Locate the cell with the specified text and output its (X, Y) center coordinate. 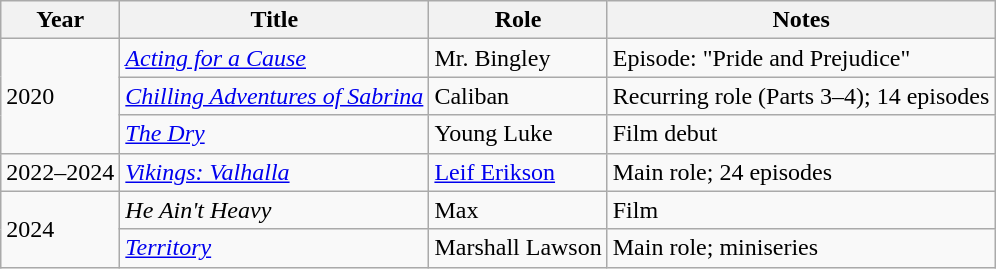
Caliban (518, 96)
Episode: "Pride and Prejudice" (801, 58)
Max (518, 210)
Role (518, 20)
Recurring role (Parts 3–4); 14 episodes (801, 96)
He Ain't Heavy (274, 210)
Main role; miniseries (801, 248)
Young Luke (518, 134)
Main role; 24 episodes (801, 172)
Acting for a Cause (274, 58)
Vikings: Valhalla (274, 172)
Territory (274, 248)
Marshall Lawson (518, 248)
Leif Erikson (518, 172)
Chilling Adventures of Sabrina (274, 96)
Title (274, 20)
2024 (60, 229)
Notes (801, 20)
2022–2024 (60, 172)
Mr. Bingley (518, 58)
Year (60, 20)
The Dry (274, 134)
Film (801, 210)
2020 (60, 96)
Film debut (801, 134)
